Detect which cell encompasses the target text, then output its (X, Y) center coordinate. 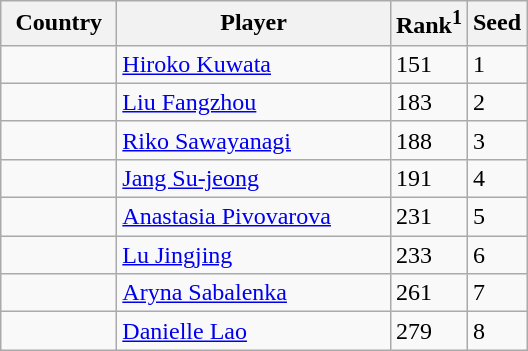
Jang Su-jeong (254, 178)
Riko Sawayanagi (254, 140)
Anastasia Pivovarova (254, 217)
231 (428, 217)
3 (496, 140)
7 (496, 293)
Danielle Lao (254, 331)
Hiroko Kuwata (254, 64)
5 (496, 217)
8 (496, 331)
151 (428, 64)
Rank1 (428, 24)
1 (496, 64)
Aryna Sabalenka (254, 293)
191 (428, 178)
6 (496, 255)
Seed (496, 24)
4 (496, 178)
279 (428, 331)
2 (496, 102)
Country (59, 24)
183 (428, 102)
Liu Fangzhou (254, 102)
233 (428, 255)
Player (254, 24)
261 (428, 293)
Lu Jingjing (254, 255)
188 (428, 140)
